Find where the given text appears and provide that cell's center as (X, Y) coordinate. 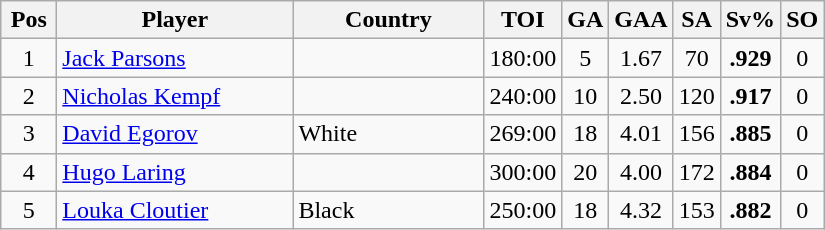
SO (802, 20)
.882 (750, 210)
Jack Parsons (175, 58)
Hugo Laring (175, 172)
Country (388, 20)
240:00 (523, 96)
153 (696, 210)
4 (29, 172)
Nicholas Kempf (175, 96)
1 (29, 58)
4.01 (641, 134)
White (388, 134)
1.67 (641, 58)
4.32 (641, 210)
180:00 (523, 58)
120 (696, 96)
70 (696, 58)
David Egorov (175, 134)
Louka Cloutier (175, 210)
.917 (750, 96)
250:00 (523, 210)
172 (696, 172)
3 (29, 134)
2 (29, 96)
.885 (750, 134)
Black (388, 210)
10 (586, 96)
TOI (523, 20)
Player (175, 20)
.929 (750, 58)
269:00 (523, 134)
.884 (750, 172)
SA (696, 20)
GA (586, 20)
300:00 (523, 172)
156 (696, 134)
Pos (29, 20)
Sv% (750, 20)
GAA (641, 20)
4.00 (641, 172)
2.50 (641, 96)
20 (586, 172)
